Detect which cell encompasses the target text, then output its (x, y) center coordinate. 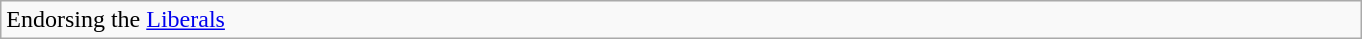
Endorsing the Liberals (682, 20)
